Return [x, y] of the center of cell containing provided text 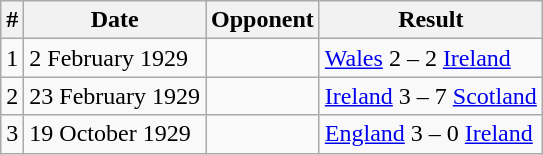
2 February 1929 [115, 58]
Ireland 3 – 7 Scotland [430, 96]
2 [12, 96]
1 [12, 58]
England 3 – 0 Ireland [430, 134]
3 [12, 134]
# [12, 20]
19 October 1929 [115, 134]
Result [430, 20]
Opponent [263, 20]
Wales 2 – 2 Ireland [430, 58]
Date [115, 20]
23 February 1929 [115, 96]
